Identify which cell holds the provided text, then report its (x, y) central coordinate. 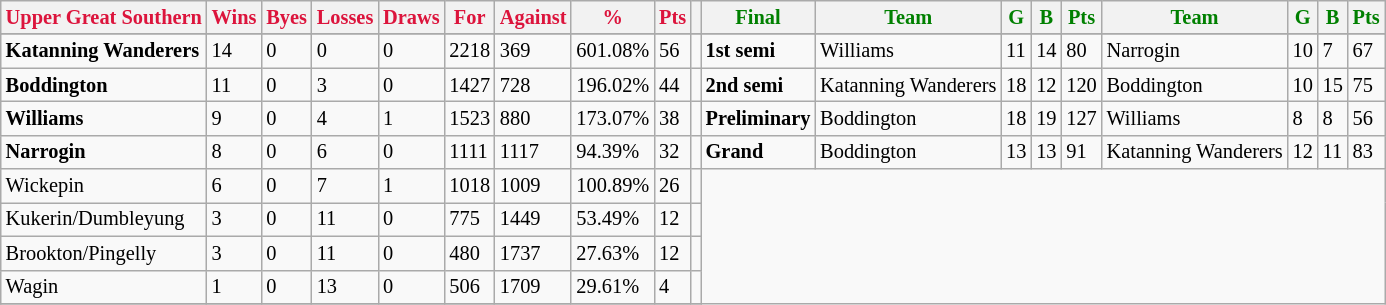
480 (469, 253)
1009 (534, 186)
Against (534, 17)
53.49% (612, 219)
1117 (534, 152)
Grand (758, 152)
Wagin (104, 287)
67 (1366, 51)
32 (672, 152)
127 (1081, 118)
Preliminary (758, 118)
1709 (534, 287)
38 (672, 118)
173.07% (612, 118)
19 (1046, 118)
9 (234, 118)
91 (1081, 152)
120 (1081, 85)
83 (1366, 152)
2218 (469, 51)
1449 (534, 219)
Kukerin/Dumbleyung (104, 219)
775 (469, 219)
80 (1081, 51)
44 (672, 85)
Upper Great Southern (104, 17)
29.61% (612, 287)
27.63% (612, 253)
Losses (345, 17)
Wickepin (104, 186)
15 (1333, 85)
Brookton/Pingelly (104, 253)
Final (758, 17)
Byes (286, 17)
26 (672, 186)
1523 (469, 118)
1018 (469, 186)
Wins (234, 17)
75 (1366, 85)
1427 (469, 85)
728 (534, 85)
1737 (534, 253)
For (469, 17)
94.39% (612, 152)
100.89% (612, 186)
880 (534, 118)
369 (534, 51)
1st semi (758, 51)
% (612, 17)
1111 (469, 152)
601.08% (612, 51)
2nd semi (758, 85)
Draws (411, 17)
196.02% (612, 85)
506 (469, 287)
